Output the [X, Y] coordinate of the center of the cell containing the given text.  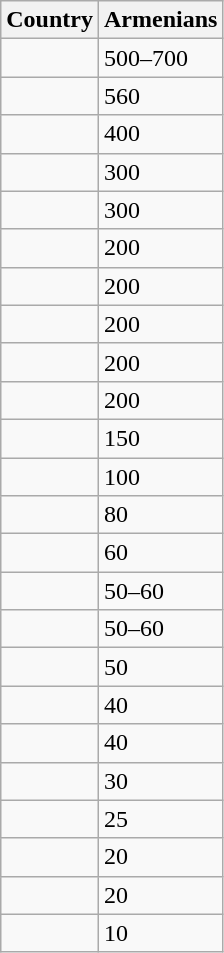
400 [160, 134]
10 [160, 933]
Country [50, 20]
60 [160, 553]
560 [160, 96]
25 [160, 819]
30 [160, 781]
150 [160, 438]
100 [160, 477]
50 [160, 667]
500–700 [160, 58]
Armenians [160, 20]
80 [160, 515]
